Return [x, y] of the center of cell containing provided text 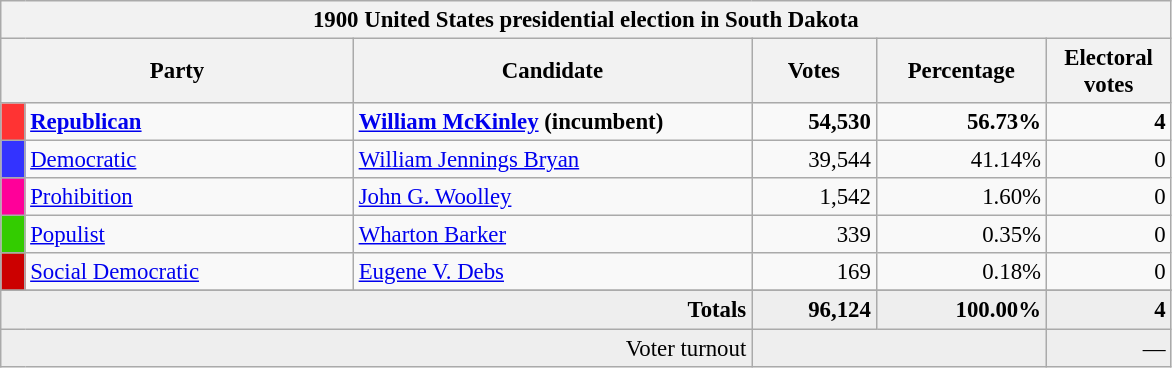
100.00% [961, 310]
— [1108, 348]
1.60% [961, 197]
39,544 [814, 160]
Prohibition [189, 197]
John G. Woolley [552, 197]
Electoral votes [1108, 72]
Eugene V. Debs [552, 273]
Wharton Barker [552, 235]
1,542 [814, 197]
William Jennings Bryan [552, 160]
Social Democratic [189, 273]
Party [178, 72]
Candidate [552, 72]
0.35% [961, 235]
Populist [189, 235]
54,530 [814, 122]
Percentage [961, 72]
339 [814, 235]
1900 United States presidential election in South Dakota [586, 20]
Democratic [189, 160]
0.18% [961, 273]
41.14% [961, 160]
William McKinley (incumbent) [552, 122]
Totals [376, 310]
Votes [814, 72]
Republican [189, 122]
Voter turnout [376, 348]
56.73% [961, 122]
96,124 [814, 310]
169 [814, 273]
